Detect which cell encompasses the target text, then output its (X, Y) center coordinate. 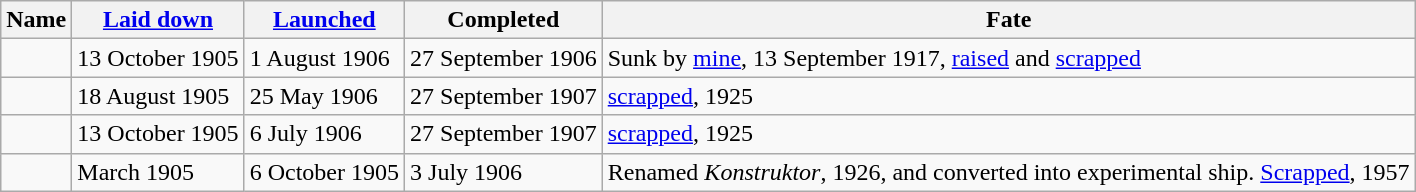
27 September 1906 (504, 58)
Sunk by mine, 13 September 1917, raised and scrapped (1008, 58)
1 August 1906 (324, 58)
25 May 1906 (324, 96)
Completed (504, 20)
6 July 1906 (324, 134)
Renamed Konstruktor, 1926, and converted into experimental ship. Scrapped, 1957 (1008, 172)
Launched (324, 20)
18 August 1905 (158, 96)
3 July 1906 (504, 172)
March 1905 (158, 172)
Name (36, 20)
6 October 1905 (324, 172)
Fate (1008, 20)
Laid down (158, 20)
